Pinpoint the cell where the given text exists, returning its [X, Y] midpoint coordinate. 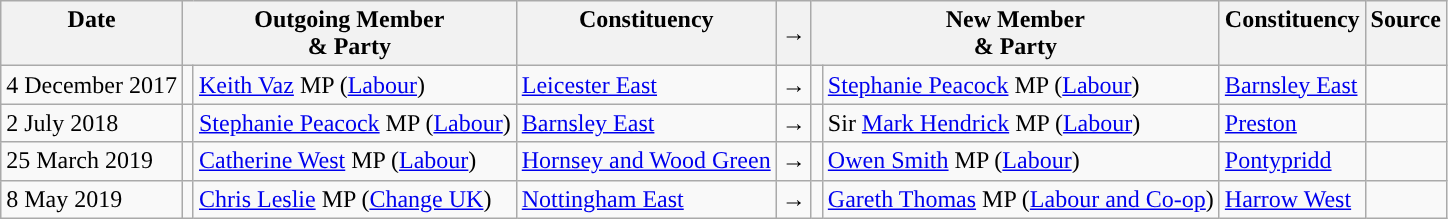
Catherine West MP (Labour) [354, 161]
Date [92, 34]
Pontypridd [1292, 161]
Sir Mark Hendrick MP (Labour) [1020, 123]
Preston [1292, 123]
Hornsey and Wood Green [646, 161]
Source [1406, 34]
Gareth Thomas MP (Labour and Co-op) [1020, 199]
25 March 2019 [92, 161]
4 December 2017 [92, 85]
2 July 2018 [92, 123]
8 May 2019 [92, 199]
Leicester East [646, 85]
Owen Smith MP (Labour) [1020, 161]
Keith Vaz MP (Labour) [354, 85]
Harrow West [1292, 199]
Chris Leslie MP (Change UK) [354, 199]
Nottingham East [646, 199]
New Member& Party [1015, 34]
Outgoing Member& Party [349, 34]
